Capture the cell that displays the provided text and extract its (X, Y) central coordinate. 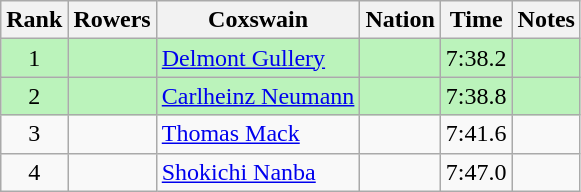
Rank (34, 20)
Nation (400, 20)
7:47.0 (476, 172)
7:38.8 (476, 96)
4 (34, 172)
Delmont Gullery (258, 58)
7:38.2 (476, 58)
Rowers (112, 20)
Carlheinz Neumann (258, 96)
Coxswain (258, 20)
2 (34, 96)
7:41.6 (476, 134)
3 (34, 134)
Thomas Mack (258, 134)
1 (34, 58)
Time (476, 20)
Shokichi Nanba (258, 172)
Notes (546, 20)
